Locate the cell with the specified text and output its [X, Y] center coordinate. 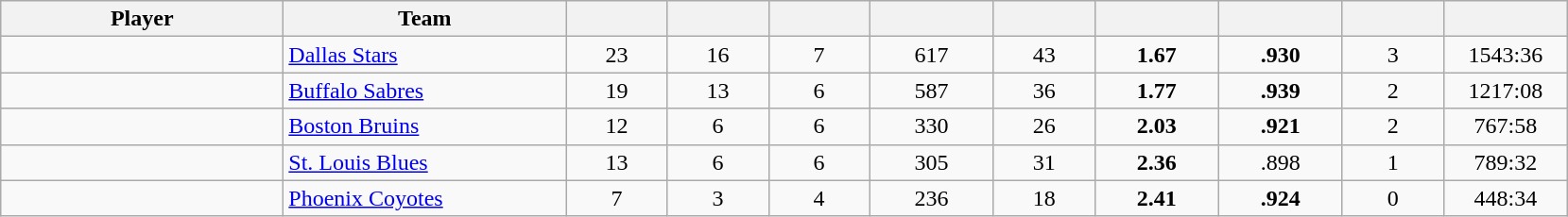
18 [1043, 198]
1543:36 [1505, 55]
31 [1043, 162]
.921 [1280, 126]
19 [616, 91]
2.03 [1157, 126]
Phoenix Coyotes [425, 198]
St. Louis Blues [425, 162]
1217:08 [1505, 91]
.898 [1280, 162]
Boston Bruins [425, 126]
.939 [1280, 91]
.924 [1280, 198]
Team [425, 19]
0 [1393, 198]
Dallas Stars [425, 55]
236 [932, 198]
36 [1043, 91]
2.36 [1157, 162]
587 [932, 91]
1.77 [1157, 91]
12 [616, 126]
Player [142, 19]
2.41 [1157, 198]
330 [932, 126]
16 [718, 55]
26 [1043, 126]
448:34 [1505, 198]
1.67 [1157, 55]
305 [932, 162]
23 [616, 55]
43 [1043, 55]
1 [1393, 162]
767:58 [1505, 126]
4 [818, 198]
Buffalo Sabres [425, 91]
789:32 [1505, 162]
.930 [1280, 55]
617 [932, 55]
